Pinpoint the cell where the given text exists, returning its [x, y] midpoint coordinate. 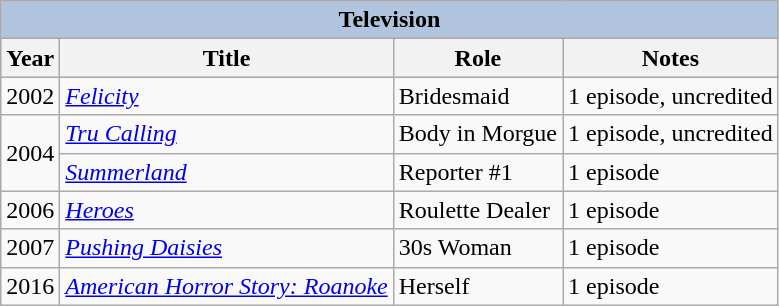
Year [30, 58]
2004 [30, 153]
Reporter #1 [478, 172]
Television [390, 20]
Bridesmaid [478, 96]
Title [226, 58]
Summerland [226, 172]
Body in Morgue [478, 134]
2016 [30, 286]
Role [478, 58]
Notes [671, 58]
Pushing Daisies [226, 248]
Herself [478, 286]
2002 [30, 96]
30s Woman [478, 248]
Roulette Dealer [478, 210]
American Horror Story: Roanoke [226, 286]
Heroes [226, 210]
Tru Calling [226, 134]
Felicity [226, 96]
2006 [30, 210]
2007 [30, 248]
